Return the [x, y] coordinate for the center point of the cell that contains the specified text.  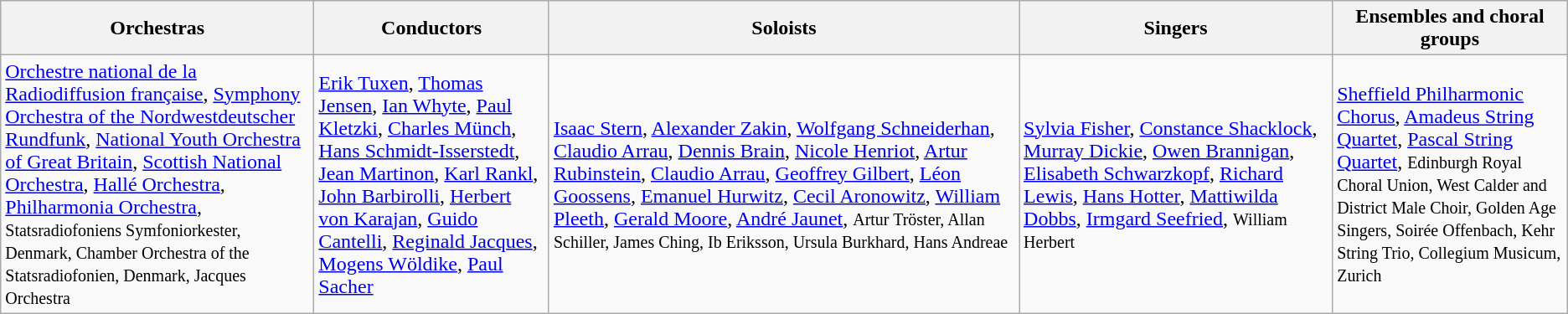
Conductors [432, 28]
Orchestras [157, 28]
Singers [1176, 28]
Ensembles and choral groups [1451, 28]
Soloists [784, 28]
